Detect which cell encompasses the target text, then output its (x, y) center coordinate. 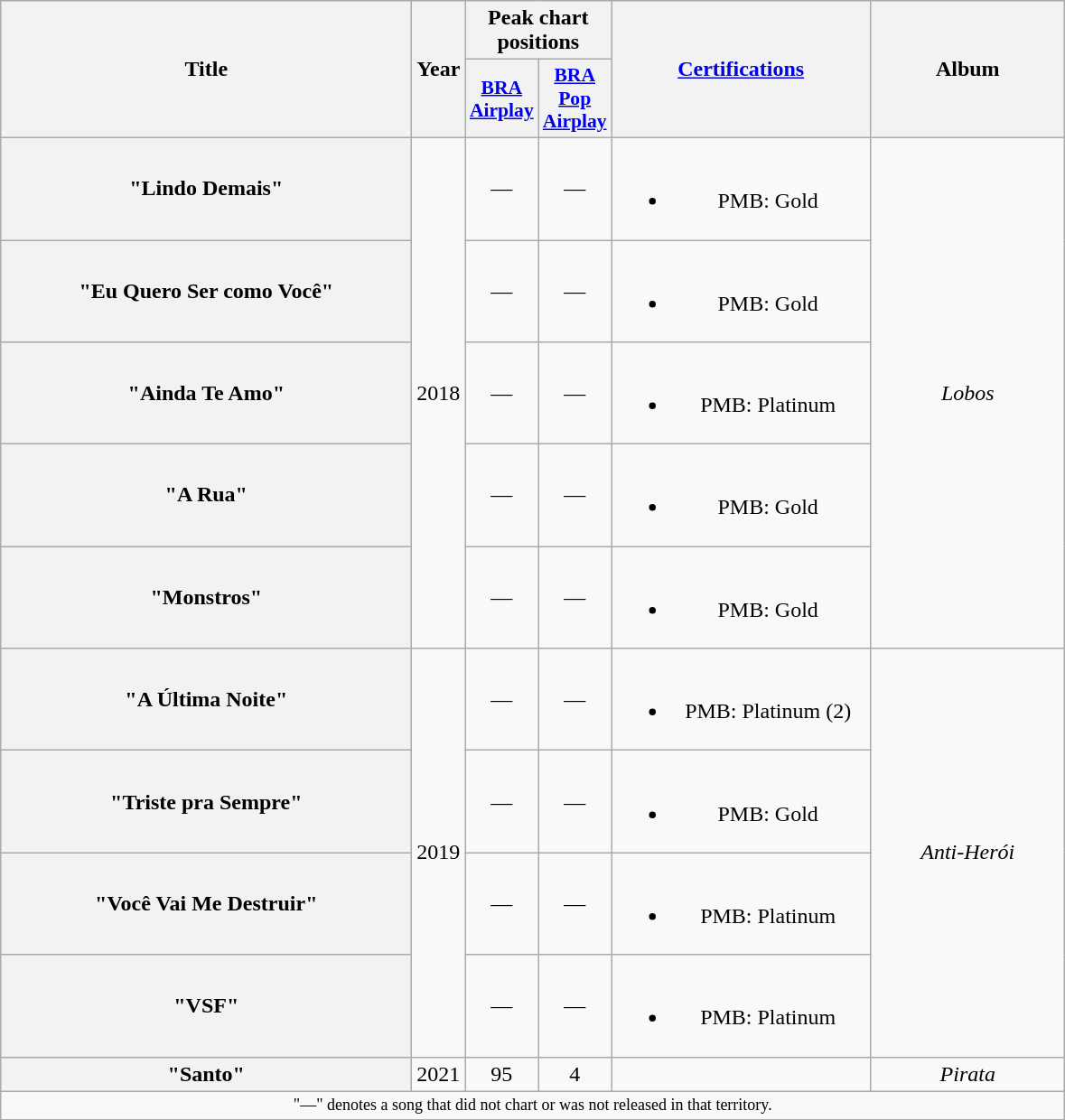
"Ainda Te Amo" (206, 394)
95 (502, 1074)
"Você Vai Me Destruir" (206, 903)
Pirata (968, 1074)
Lobos (968, 392)
"—" denotes a song that did not chart or was not released in that territory. (533, 1106)
"VSF" (206, 1006)
"A Rua" (206, 495)
Year (439, 70)
Title (206, 70)
"A Última Noite" (206, 699)
2018 (439, 392)
"Santo" (206, 1074)
Album (968, 70)
2019 (439, 853)
Peak chart positions (538, 31)
"Lindo Demais" (206, 188)
BRAPopAirplay (575, 99)
Certifications (741, 70)
"Monstros" (206, 598)
2021 (439, 1074)
Anti-Herói (968, 853)
4 (575, 1074)
"Triste pra Sempre" (206, 802)
PMB: Platinum (2) (741, 699)
"Eu Quero Ser como Você" (206, 291)
BRAAirplay (502, 99)
